Search for the cell housing the specified text and yield its (x, y) center coordinate. 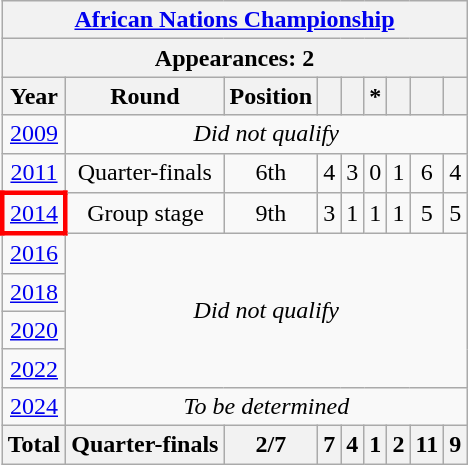
9th (271, 214)
7 (330, 444)
2016 (34, 254)
2011 (34, 173)
6 (427, 173)
Appearances: 2 (234, 58)
Round (145, 96)
6th (271, 173)
Group stage (145, 214)
2014 (34, 214)
11 (427, 444)
2022 (34, 368)
2/7 (271, 444)
Total (34, 444)
2009 (34, 134)
2 (398, 444)
African Nations Championship (234, 20)
Position (271, 96)
Year (34, 96)
2020 (34, 330)
To be determined (266, 406)
0 (376, 173)
9 (456, 444)
2018 (34, 292)
2024 (34, 406)
* (376, 96)
